Return [X, Y] of the center of cell containing provided text 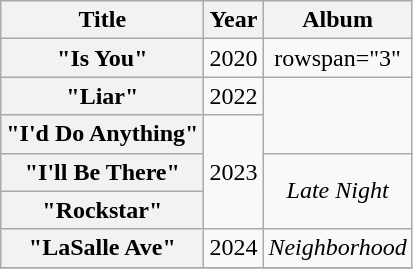
2024 [234, 248]
Year [234, 20]
"I'd Do Anything" [102, 134]
"Rockstar" [102, 210]
rowspan="3" [338, 58]
"LaSalle Ave" [102, 248]
"Is You" [102, 58]
Neighborhood [338, 248]
"I'll Be There" [102, 172]
2022 [234, 96]
Late Night [338, 191]
"Liar" [102, 96]
Title [102, 20]
Album [338, 20]
2020 [234, 58]
2023 [234, 172]
